Return (X, Y) of the center of cell containing provided text 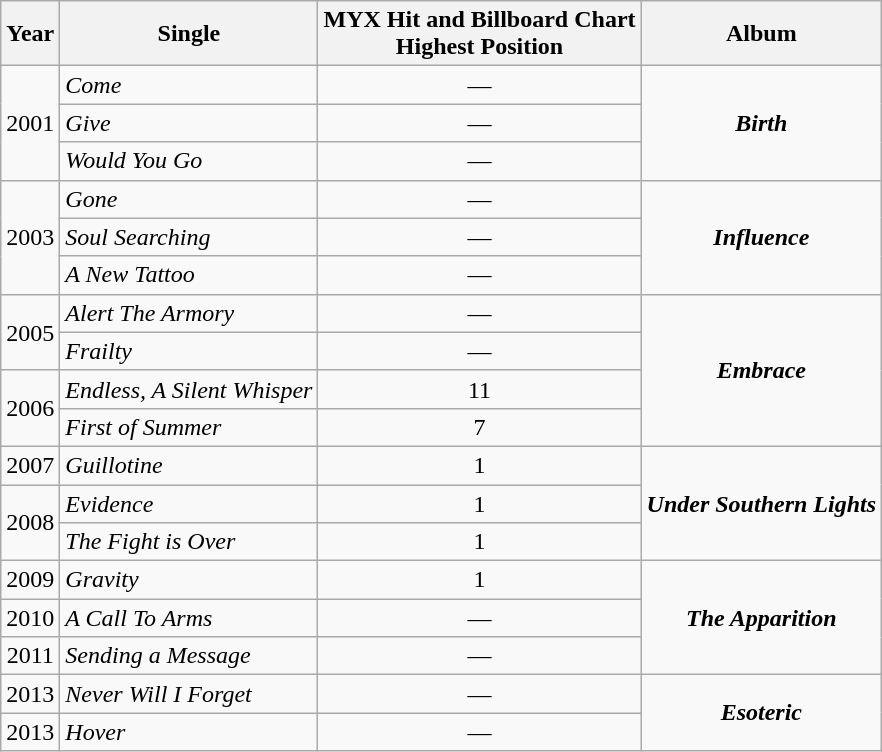
2005 (30, 332)
Come (189, 85)
Guillotine (189, 465)
Single (189, 34)
7 (480, 427)
Hover (189, 732)
2007 (30, 465)
Never Will I Forget (189, 694)
Soul Searching (189, 237)
Embrace (761, 370)
2008 (30, 522)
Esoteric (761, 713)
2010 (30, 618)
Gravity (189, 580)
Sending a Message (189, 656)
A New Tattoo (189, 275)
11 (480, 389)
Gone (189, 199)
2006 (30, 408)
Would You Go (189, 161)
MYX Hit and Billboard Chart Highest Position (480, 34)
Endless, A Silent Whisper (189, 389)
First of Summer (189, 427)
Year (30, 34)
Frailty (189, 351)
Alert The Armory (189, 313)
A Call To Arms (189, 618)
Give (189, 123)
Evidence (189, 503)
The Fight is Over (189, 542)
2001 (30, 123)
Album (761, 34)
Influence (761, 237)
Birth (761, 123)
The Apparition (761, 618)
2011 (30, 656)
2003 (30, 237)
2009 (30, 580)
Under Southern Lights (761, 503)
